Return the [x, y] coordinate for the center point of the cell that contains the specified text.  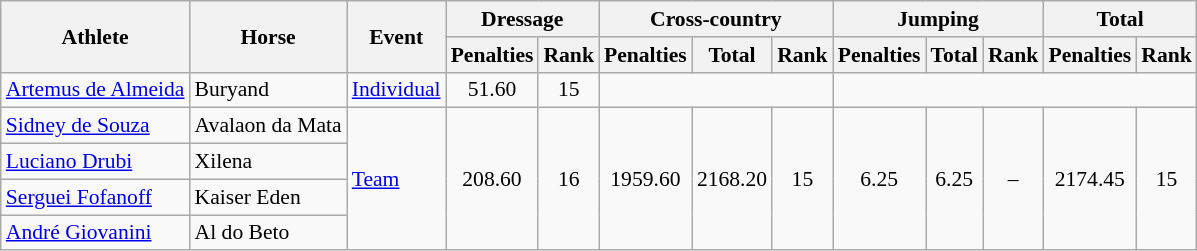
André Giovanini [96, 233]
– [1014, 179]
Serguei Fofanoff [96, 197]
Sidney de Souza [96, 126]
Al do Beto [268, 233]
Individual [396, 90]
Avalaon da Mata [268, 126]
Jumping [938, 19]
Event [396, 36]
51.60 [492, 90]
Luciano Drubi [96, 162]
Team [396, 179]
208.60 [492, 179]
16 [568, 179]
1959.60 [646, 179]
Athlete [96, 36]
2168.20 [732, 179]
Xilena [268, 162]
Cross-country [716, 19]
Artemus de Almeida [96, 90]
Horse [268, 36]
Dressage [522, 19]
2174.45 [1090, 179]
Buryand [268, 90]
Kaiser Eden [268, 197]
